From the cell containing the given text, extract its center point as (X, Y) coordinate. 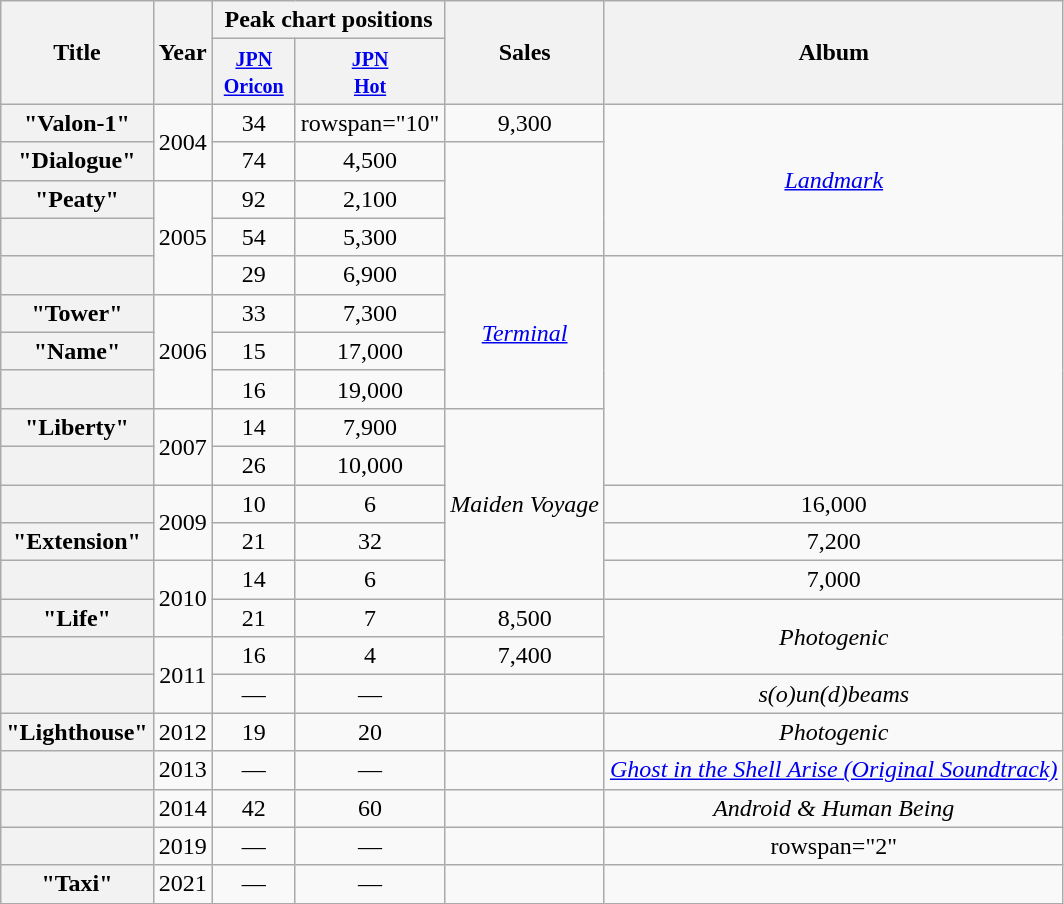
"Tower" (77, 313)
2012 (182, 732)
"Valon-1" (77, 123)
33 (254, 313)
34 (254, 123)
rowspan="10" (370, 123)
2009 (182, 522)
2006 (182, 351)
JPNOricon (254, 72)
9,300 (525, 123)
7 (370, 618)
2005 (182, 237)
Sales (525, 52)
Maiden Voyage (525, 503)
"Lighthouse" (77, 732)
19 (254, 732)
"Taxi" (77, 884)
10 (254, 503)
4 (370, 656)
54 (254, 237)
19,000 (370, 389)
2,100 (370, 199)
2010 (182, 599)
2011 (182, 675)
5,300 (370, 237)
"Peaty" (77, 199)
Peak chart positions (328, 20)
7,000 (834, 580)
26 (254, 465)
Album (834, 52)
"Name" (77, 351)
2014 (182, 808)
10,000 (370, 465)
2013 (182, 770)
2021 (182, 884)
60 (370, 808)
"Dialogue" (77, 161)
Title (77, 52)
7,900 (370, 427)
42 (254, 808)
Android & Human Being (834, 808)
6,900 (370, 275)
2019 (182, 846)
JPNHot (370, 72)
"Life" (77, 618)
"Extension" (77, 542)
7,200 (834, 542)
16,000 (834, 503)
2004 (182, 142)
32 (370, 542)
20 (370, 732)
Year (182, 52)
17,000 (370, 351)
29 (254, 275)
s(o)un(d)beams (834, 694)
Ghost in the Shell Arise (Original Soundtrack) (834, 770)
"Liberty" (77, 427)
92 (254, 199)
Terminal (525, 332)
4,500 (370, 161)
Landmark (834, 180)
7,300 (370, 313)
7,400 (525, 656)
2007 (182, 446)
8,500 (525, 618)
rowspan="2" (834, 846)
15 (254, 351)
74 (254, 161)
